Capture the cell that displays the provided text and extract its (x, y) central coordinate. 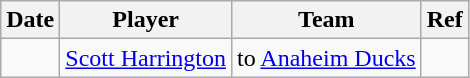
to Anaheim Ducks (326, 58)
Ref (444, 20)
Date (30, 20)
Scott Harrington (146, 58)
Player (146, 20)
Team (326, 20)
